Identify which cell holds the provided text, then report its (x, y) central coordinate. 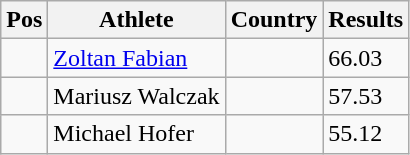
Results (366, 20)
66.03 (366, 58)
Michael Hofer (136, 134)
Pos (24, 20)
Athlete (136, 20)
Zoltan Fabian (136, 58)
Mariusz Walczak (136, 96)
Country (274, 20)
57.53 (366, 96)
55.12 (366, 134)
